Capture the cell that displays the provided text and extract its (x, y) central coordinate. 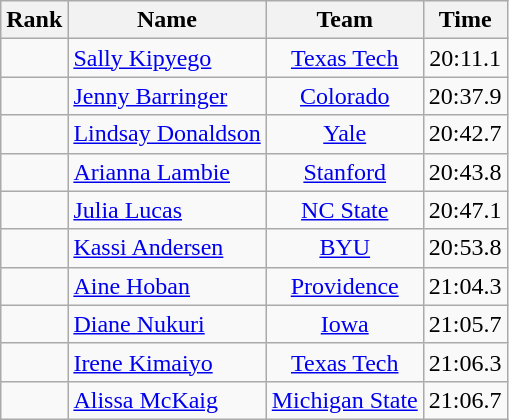
20:53.8 (465, 248)
Alissa McKaig (167, 400)
Providence (344, 286)
20:37.9 (465, 96)
Iowa (344, 324)
Julia Lucas (167, 210)
Arianna Lambie (167, 172)
Team (344, 20)
20:43.8 (465, 172)
Yale (344, 134)
21:06.7 (465, 400)
Diane Nukuri (167, 324)
Jenny Barringer (167, 96)
21:06.3 (465, 362)
20:47.1 (465, 210)
21:05.7 (465, 324)
Aine Hoban (167, 286)
20:42.7 (465, 134)
Sally Kipyego (167, 58)
Lindsay Donaldson (167, 134)
Colorado (344, 96)
Irene Kimaiyo (167, 362)
21:04.3 (465, 286)
Time (465, 20)
20:11.1 (465, 58)
Name (167, 20)
Rank (34, 20)
Michigan State (344, 400)
Kassi Andersen (167, 248)
Stanford (344, 172)
NC State (344, 210)
BYU (344, 248)
